Detect which cell encompasses the target text, then output its [X, Y] center coordinate. 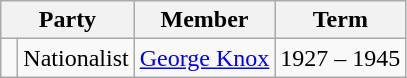
Party [68, 20]
Nationalist [76, 58]
Member [204, 20]
George Knox [204, 58]
1927 – 1945 [340, 58]
Term [340, 20]
